Provide the [X, Y] coordinate of the cell's center where the given text is located.  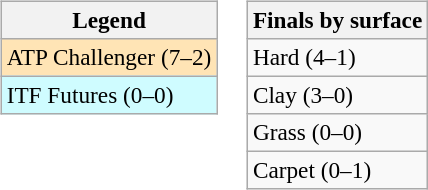
Hard (4–1) [337, 57]
Legend [108, 20]
ITF Futures (0–0) [108, 95]
Carpet (0–1) [337, 171]
Grass (0–0) [337, 133]
Clay (3–0) [337, 95]
Finals by surface [337, 20]
ATP Challenger (7–2) [108, 57]
